Extract the [X, Y] coordinate from the center of the cell holding the provided text.  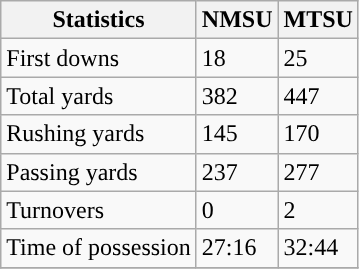
Turnovers [99, 210]
Rushing yards [99, 134]
277 [318, 172]
170 [318, 134]
NMSU [237, 20]
First downs [99, 58]
Passing yards [99, 172]
145 [237, 134]
Time of possession [99, 248]
237 [237, 172]
2 [318, 210]
0 [237, 210]
32:44 [318, 248]
18 [237, 58]
MTSU [318, 20]
Total yards [99, 96]
447 [318, 96]
382 [237, 96]
27:16 [237, 248]
Statistics [99, 20]
25 [318, 58]
